Search for the cell housing the specified text and yield its [x, y] center coordinate. 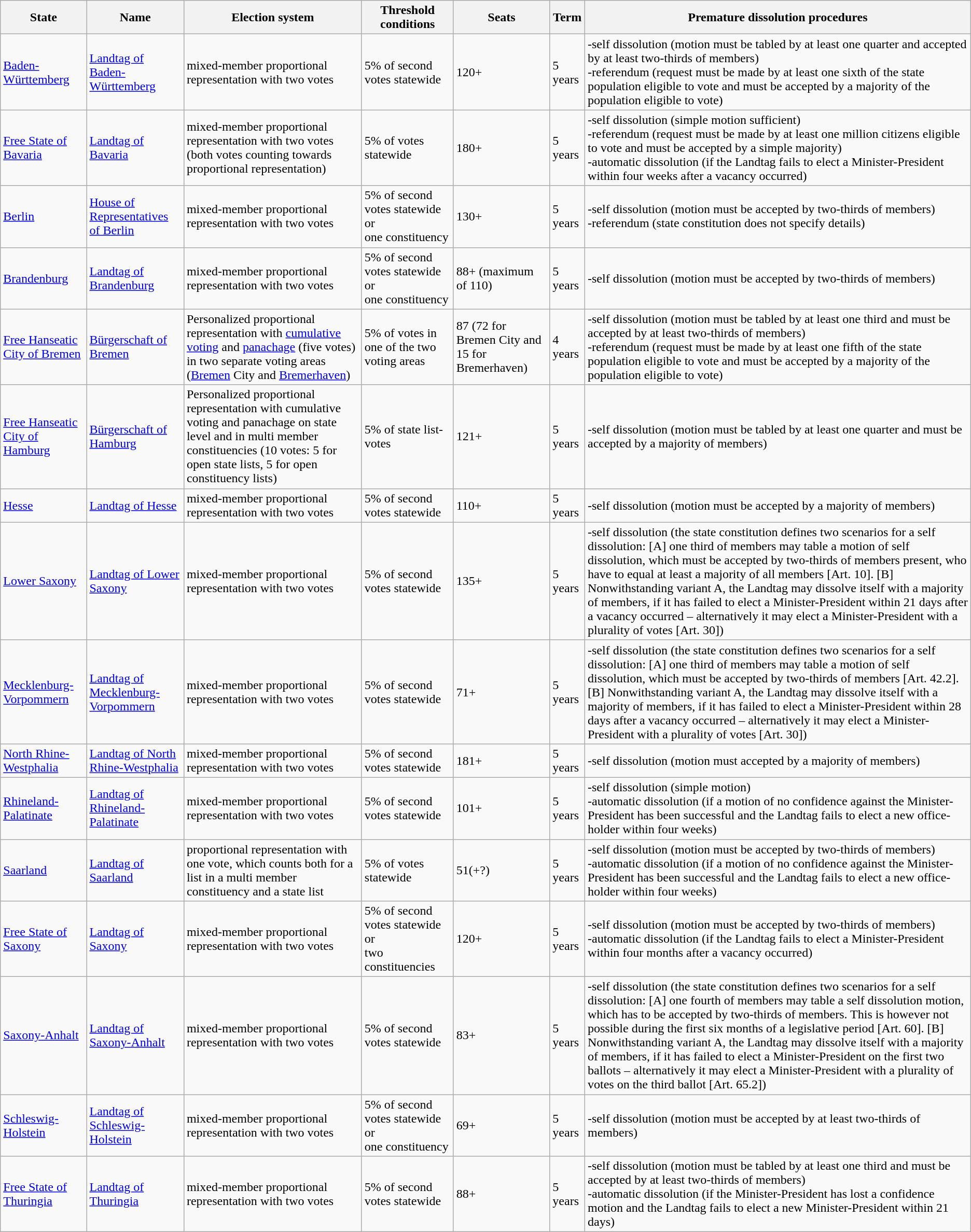
-self dissolution (motion must be accepted by two-thirds of members) [778, 278]
Landtag of Thuringia [135, 1194]
House of Representatives of Berlin [135, 217]
88+ (maximum of 110) [502, 278]
Lower Saxony [44, 581]
Free State of Saxony [44, 939]
Landtag of Rhineland-Palatinate [135, 808]
Berlin [44, 217]
Landtag of Saxony [135, 939]
Free State of Bavaria [44, 148]
130+ [502, 217]
proportional representation with one vote, which counts both for a list in a multi member constituency and a state list [273, 870]
101+ [502, 808]
Landtag of Hesse [135, 505]
Free Hanseatic City of Bremen [44, 347]
88+ [502, 1194]
Landtag of Baden-Württemberg [135, 72]
State [44, 18]
Rhineland-Palatinate [44, 808]
Landtag of Brandenburg [135, 278]
Saarland [44, 870]
110+ [502, 505]
83+ [502, 1036]
Schleswig-Holstein [44, 1125]
Premature dissolution procedures [778, 18]
mixed-member proportional representation with two votes (both votes counting towards proportional representation) [273, 148]
Bürgerschaft of Bremen [135, 347]
Landtag of Lower Saxony [135, 581]
121+ [502, 437]
Landtag of Mecklenburg-Vorpommern [135, 692]
Landtag of Bavaria [135, 148]
Election system [273, 18]
135+ [502, 581]
Landtag of North Rhine-Westphalia [135, 760]
4 years [567, 347]
-self dissolution (motion must accepted by a majority of members) [778, 760]
Brandenburg [44, 278]
71+ [502, 692]
Hesse [44, 505]
Personalized proportional representation with cumulative voting and panachage (five votes) in two separate voting areas (Bremen City and Bremerhaven) [273, 347]
51(+?) [502, 870]
Landtag of Saarland [135, 870]
Baden-Württemberg [44, 72]
-self dissolution (motion must be accepted by two-thirds of members)-referendum (state constitution does not specify details) [778, 217]
Term [567, 18]
-self dissolution (motion must be tabled by at least one quarter and must be accepted by a majority of members) [778, 437]
Mecklenburg-Vorpommern [44, 692]
180+ [502, 148]
5% of second votes statewideortwo constituencies [408, 939]
North Rhine-Westphalia [44, 760]
Bürgerschaft of Hamburg [135, 437]
181+ [502, 760]
87 (72 for Bremen City and 15 for Bremerhaven) [502, 347]
Free State of Thuringia [44, 1194]
Name [135, 18]
Saxony-Anhalt [44, 1036]
Landtag of Schleswig-Holstein [135, 1125]
Threshold conditions [408, 18]
-self dissolution (motion must be accepted by a majority of members) [778, 505]
5% of state list-votes [408, 437]
69+ [502, 1125]
Seats [502, 18]
5% of votes in one of the two voting areas [408, 347]
Landtag of Saxony-Anhalt [135, 1036]
-self dissolution (motion must be accepted by at least two-thirds of members) [778, 1125]
Free Hanseatic City of Hamburg [44, 437]
